Extract the [x, y] coordinate from the center of the cell holding the provided text.  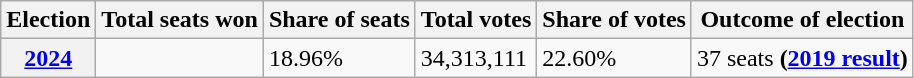
Total seats won [180, 20]
Share of votes [614, 20]
18.96% [339, 58]
Share of seats [339, 20]
34,313,111 [476, 58]
22.60% [614, 58]
37 seats (2019 result) [802, 58]
Outcome of election [802, 20]
2024 [48, 58]
Total votes [476, 20]
Election [48, 20]
